Capture the cell that displays the provided text and extract its [x, y] central coordinate. 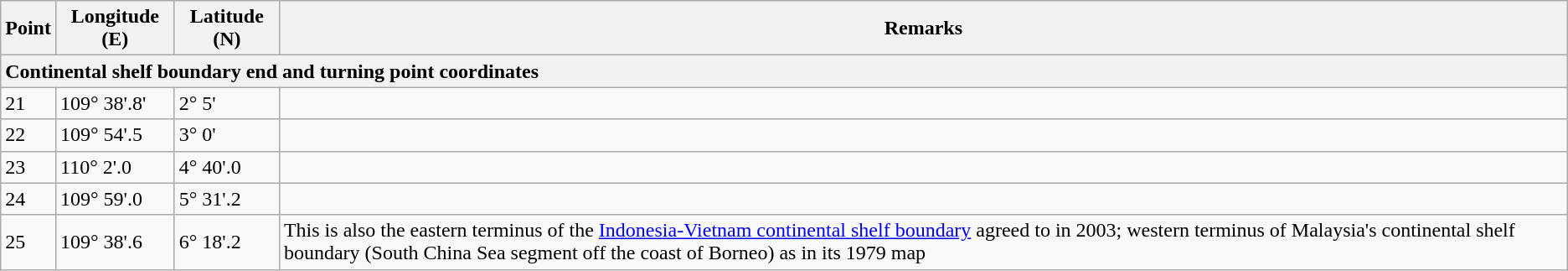
Continental shelf boundary end and turning point coordinates [784, 71]
22 [28, 135]
5° 31'.2 [226, 199]
Point [28, 29]
110° 2'.0 [115, 167]
25 [28, 242]
6° 18'.2 [226, 242]
23 [28, 167]
109° 38'.6 [115, 242]
109° 38'.8' [115, 103]
3° 0' [226, 135]
24 [28, 199]
Remarks [923, 29]
Longitude (E) [115, 29]
109° 59'.0 [115, 199]
2° 5' [226, 103]
21 [28, 103]
Latitude (N) [226, 29]
109° 54'.5 [115, 135]
4° 40'.0 [226, 167]
